Identify which cell holds the provided text, then report its (x, y) central coordinate. 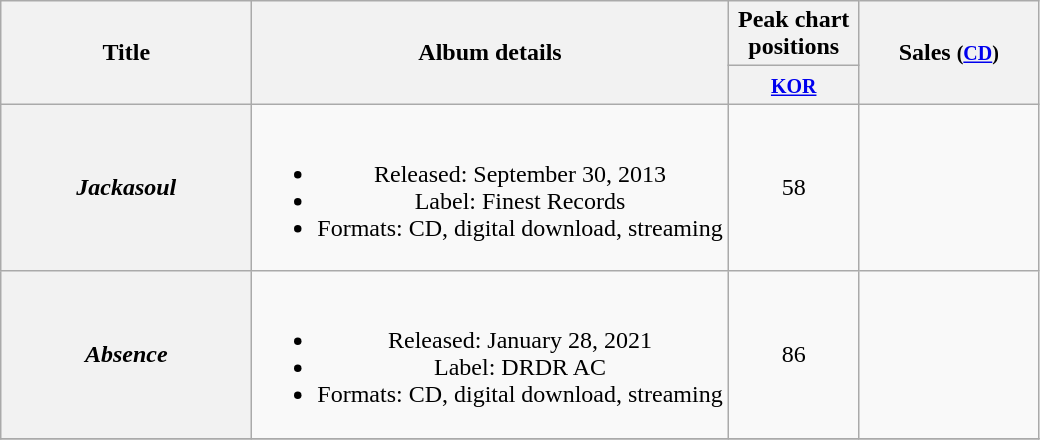
Peak chart positions (794, 34)
86 (794, 354)
Absence (126, 354)
Released: September 30, 2013Label: Finest RecordsFormats: CD, digital download, streaming (490, 188)
Sales (CD) (948, 52)
Released: January 28, 2021Label: DRDR ACFormats: CD, digital download, streaming (490, 354)
Title (126, 52)
58 (794, 188)
Jackasoul (126, 188)
KOR (794, 85)
Album details (490, 52)
